Pinpoint the cell where the given text exists, returning its (X, Y) midpoint coordinate. 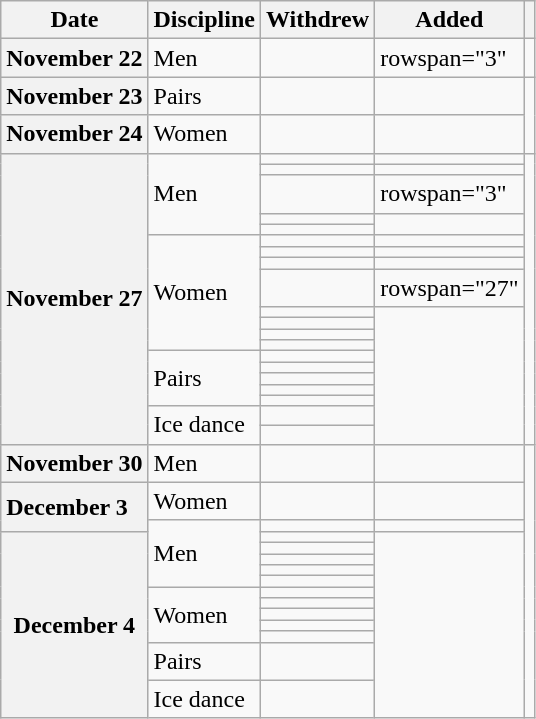
December 4 (74, 624)
December 3 (74, 506)
November 30 (74, 463)
November 22 (74, 58)
Discipline (204, 20)
November 24 (74, 134)
Withdrew (317, 20)
November 23 (74, 96)
rowspan="27" (450, 287)
Date (74, 20)
Added (450, 20)
November 27 (74, 298)
